Provide the [X, Y] coordinate of the cell's center where the given text is located.  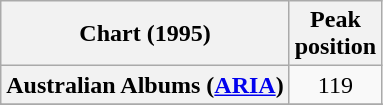
119 [335, 85]
Peakposition [335, 34]
Chart (1995) [145, 34]
Australian Albums (ARIA) [145, 85]
